Output the [x, y] coordinate of the center of the cell containing the given text.  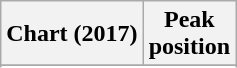
Chart (2017) [72, 34]
Peakposition [189, 34]
